Scan for the cell matching the given text and deliver its [X, Y] coordinate at center. 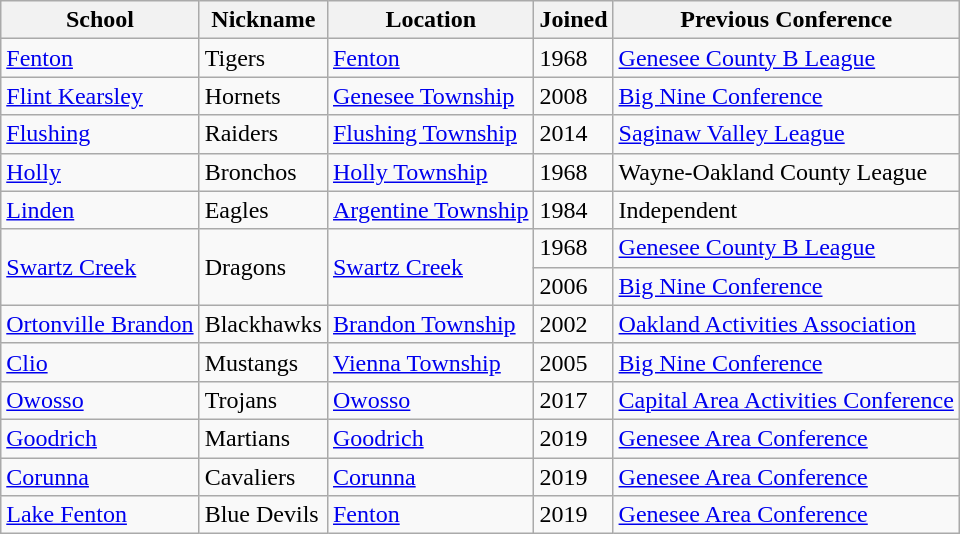
2014 [574, 134]
Location [430, 20]
Brandon Township [430, 324]
Flushing Township [430, 134]
Dragons [263, 267]
2002 [574, 324]
2017 [574, 400]
Flint Kearsley [100, 96]
1984 [574, 210]
Hornets [263, 96]
Holly [100, 172]
Independent [786, 210]
School [100, 20]
Trojans [263, 400]
Raiders [263, 134]
Argentine Township [430, 210]
Mustangs [263, 362]
2008 [574, 96]
Ortonville Brandon [100, 324]
Cavaliers [263, 477]
Oakland Activities Association [786, 324]
Tigers [263, 58]
Wayne-Oakland County League [786, 172]
Genesee Township [430, 96]
Eagles [263, 210]
Saginaw Valley League [786, 134]
Capital Area Activities Conference [786, 400]
Blue Devils [263, 515]
Flushing [100, 134]
Blackhawks [263, 324]
Vienna Township [430, 362]
Linden [100, 210]
Joined [574, 20]
Nickname [263, 20]
Martians [263, 438]
Bronchos [263, 172]
Clio [100, 362]
Holly Township [430, 172]
Previous Conference [786, 20]
Lake Fenton [100, 515]
2005 [574, 362]
2006 [574, 286]
